Detect which cell encompasses the target text, then output its [X, Y] center coordinate. 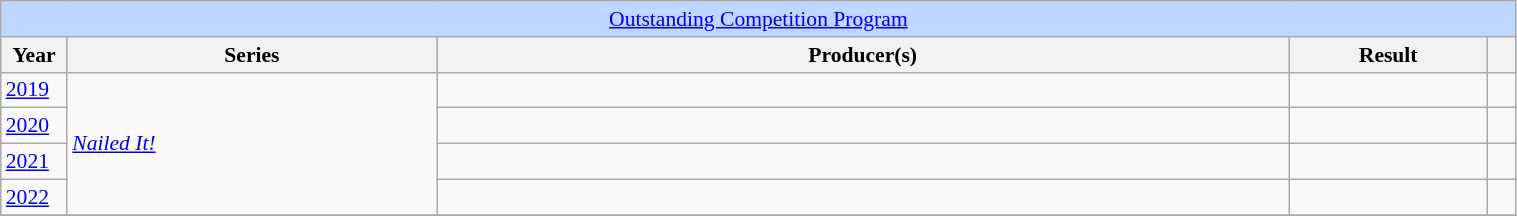
Outstanding Competition Program [758, 19]
Producer(s) [863, 55]
2019 [34, 90]
Year [34, 55]
2022 [34, 197]
Nailed It! [252, 143]
2021 [34, 162]
2020 [34, 126]
Result [1388, 55]
Series [252, 55]
